For the text-containing cell, return its midpoint in [X, Y] coordinate format. 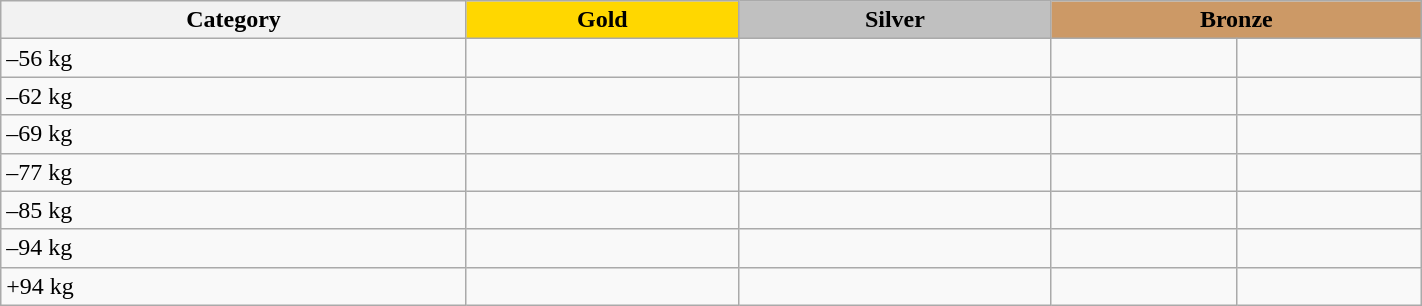
–69 kg [234, 134]
–94 kg [234, 248]
–85 kg [234, 210]
Bronze [1236, 20]
+94 kg [234, 286]
Gold [602, 20]
–56 kg [234, 58]
Silver [894, 20]
–77 kg [234, 172]
–62 kg [234, 96]
Category [234, 20]
